Detect which cell encompasses the target text, then output its [x, y] center coordinate. 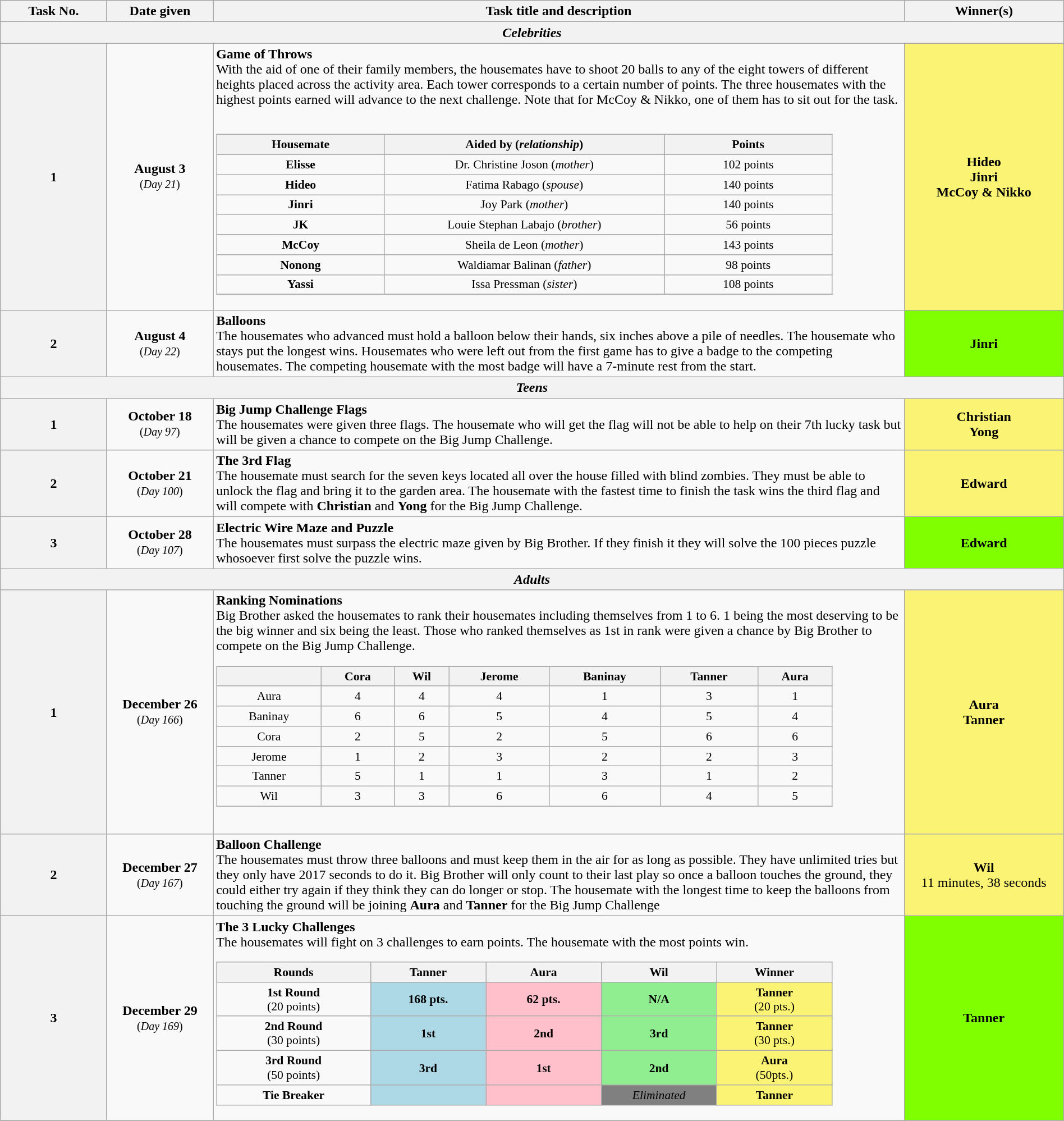
Hideo [301, 185]
August 4(Day 22) [159, 344]
56 points [749, 225]
102 points [749, 164]
JK [301, 225]
Teens [532, 388]
October 18(Day 97) [159, 424]
AuraTanner [984, 712]
December 26(Day 166) [159, 712]
Elisse [301, 164]
Issa Pressman (sister) [524, 285]
ChristianYong [984, 424]
Aura (50pts.) [774, 1068]
2nd Round(30 points) [293, 1033]
Task title and description [559, 11]
N/A [659, 999]
Wil11 minutes, 38 seconds [984, 875]
Sheila de Leon (mother) [524, 245]
Celebrities [532, 33]
108 points [749, 285]
Winner(s) [984, 11]
Housemate [301, 145]
Nonong [301, 264]
Adults [532, 579]
1st Round(20 points) [293, 999]
December 27(Day 167) [159, 875]
December 29(Day 169) [159, 1018]
Yassi [301, 285]
HideoJinriMcCoy & Nikko [984, 177]
3rd Round(50 points) [293, 1068]
Fatima Rabago (spouse) [524, 185]
October 28(Day 107) [159, 543]
168 pts. [428, 999]
August 3(Day 21) [159, 177]
98 points [749, 264]
Winner [774, 972]
Joy Park (mother) [524, 205]
Eliminated [659, 1095]
Dr. Christine Joson (mother) [524, 164]
Waldiamar Balinan (father) [524, 264]
143 points [749, 245]
McCoy [301, 245]
Aided by (relationship) [524, 145]
Task No. [54, 11]
October 21(Day 100) [159, 484]
Rounds [293, 972]
Tanner(20 pts.) [774, 999]
Tie Breaker [293, 1095]
Date given [159, 11]
Tanner(30 pts.) [774, 1033]
Louie Stephan Labajo (brother) [524, 225]
Points [749, 145]
62 pts. [544, 999]
